Determine the [x, y] coordinate at the center of the cell enclosing the given text.  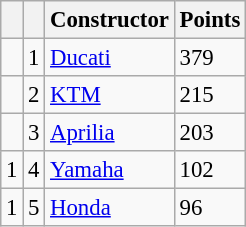
96 [210, 208]
2 [34, 95]
Constructor [110, 20]
3 [34, 133]
KTM [110, 95]
Ducati [110, 58]
215 [210, 95]
Honda [110, 208]
102 [210, 170]
4 [34, 170]
Aprilia [110, 133]
Yamaha [110, 170]
5 [34, 208]
379 [210, 58]
203 [210, 133]
Points [210, 20]
